Search for the cell housing the specified text and yield its (X, Y) center coordinate. 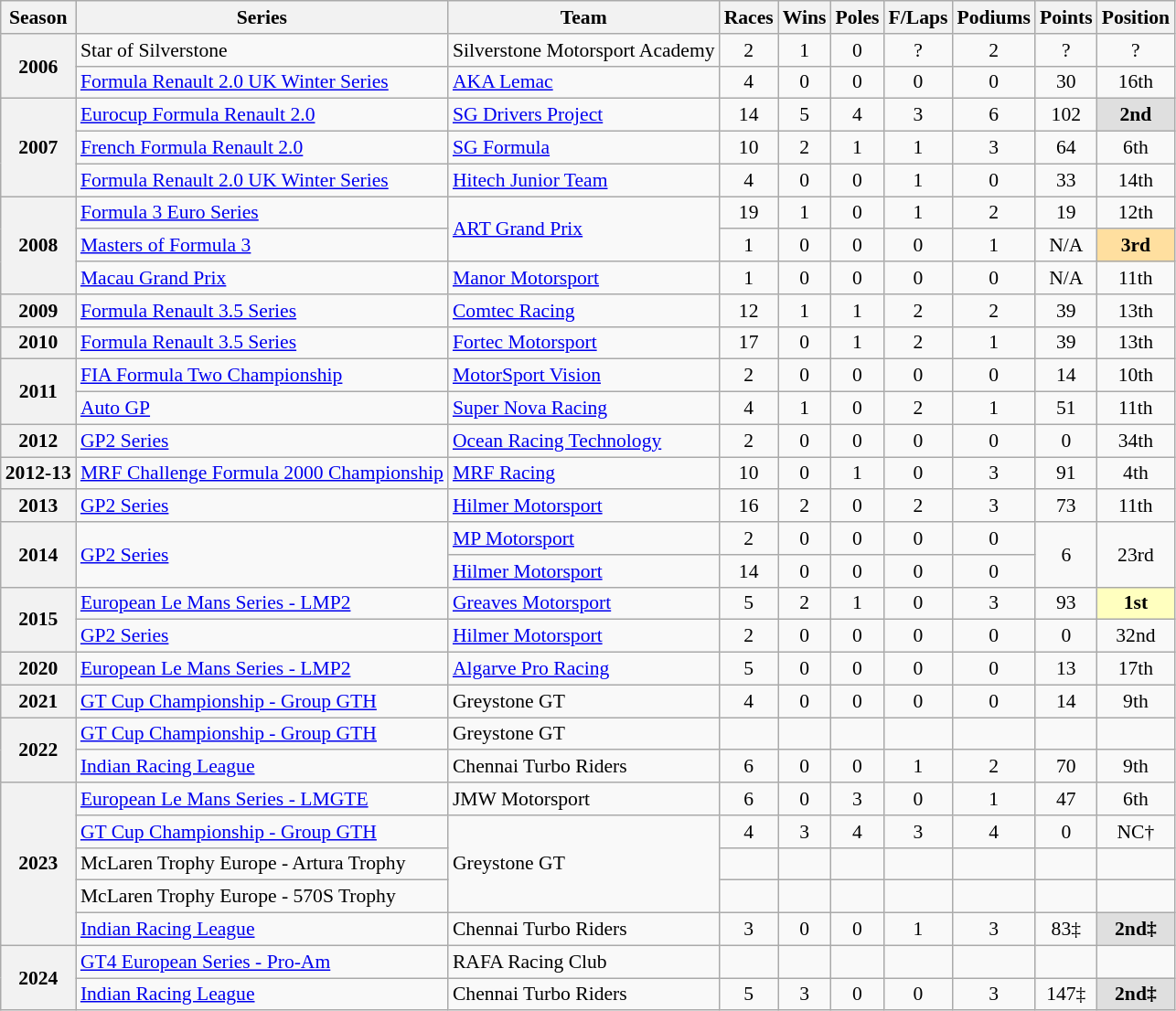
16th (1136, 82)
Super Nova Racing (583, 409)
Masters of Formula 3 (262, 246)
2011 (38, 391)
Team (583, 17)
Hitech Junior Team (583, 180)
2021 (38, 701)
23rd (1136, 554)
Greaves Motorsport (583, 603)
MP Motorsport (583, 538)
MRF Challenge Formula 2000 Championship (262, 474)
13 (1066, 669)
2009 (38, 311)
AKA Lemac (583, 82)
Poles (857, 17)
14th (1136, 180)
2006 (38, 66)
2024 (38, 978)
2nd (1136, 115)
Points (1066, 17)
4th (1136, 474)
ART Grand Prix (583, 229)
2023 (38, 864)
Season (38, 17)
16 (749, 506)
MRF Racing (583, 474)
French Formula Renault 2.0 (262, 148)
Fortec Motorsport (583, 343)
Series (262, 17)
2020 (38, 669)
SG Formula (583, 148)
2012-13 (38, 474)
Macau Grand Prix (262, 278)
17th (1136, 669)
SG Drivers Project (583, 115)
17 (749, 343)
2007 (38, 148)
2015 (38, 620)
3rd (1136, 246)
83‡ (1066, 930)
Manor Motorsport (583, 278)
Auto GP (262, 409)
34th (1136, 441)
2010 (38, 343)
Wins (805, 17)
47 (1066, 799)
73 (1066, 506)
FIA Formula Two Championship (262, 376)
2013 (38, 506)
10th (1136, 376)
JMW Motorsport (583, 799)
GT4 European Series - Pro-Am (262, 962)
32nd (1136, 636)
European Le Mans Series - LMGTE (262, 799)
147‡ (1066, 995)
91 (1066, 474)
30 (1066, 82)
Eurocup Formula Renault 2.0 (262, 115)
Comtec Racing (583, 311)
McLaren Trophy Europe - Artura Trophy (262, 864)
12 (749, 311)
64 (1066, 148)
1st (1136, 603)
Formula 3 Euro Series (262, 213)
70 (1066, 767)
Star of Silverstone (262, 50)
93 (1066, 603)
33 (1066, 180)
Races (749, 17)
2008 (38, 245)
2014 (38, 554)
12th (1136, 213)
Algarve Pro Racing (583, 669)
Ocean Racing Technology (583, 441)
Position (1136, 17)
Podiums (993, 17)
2012 (38, 441)
RAFA Racing Club (583, 962)
2022 (38, 750)
51 (1066, 409)
NC† (1136, 832)
F/Laps (918, 17)
MotorSport Vision (583, 376)
Silverstone Motorsport Academy (583, 50)
McLaren Trophy Europe - 570S Trophy (262, 897)
102 (1066, 115)
